For the text-containing cell, return its midpoint in [x, y] coordinate format. 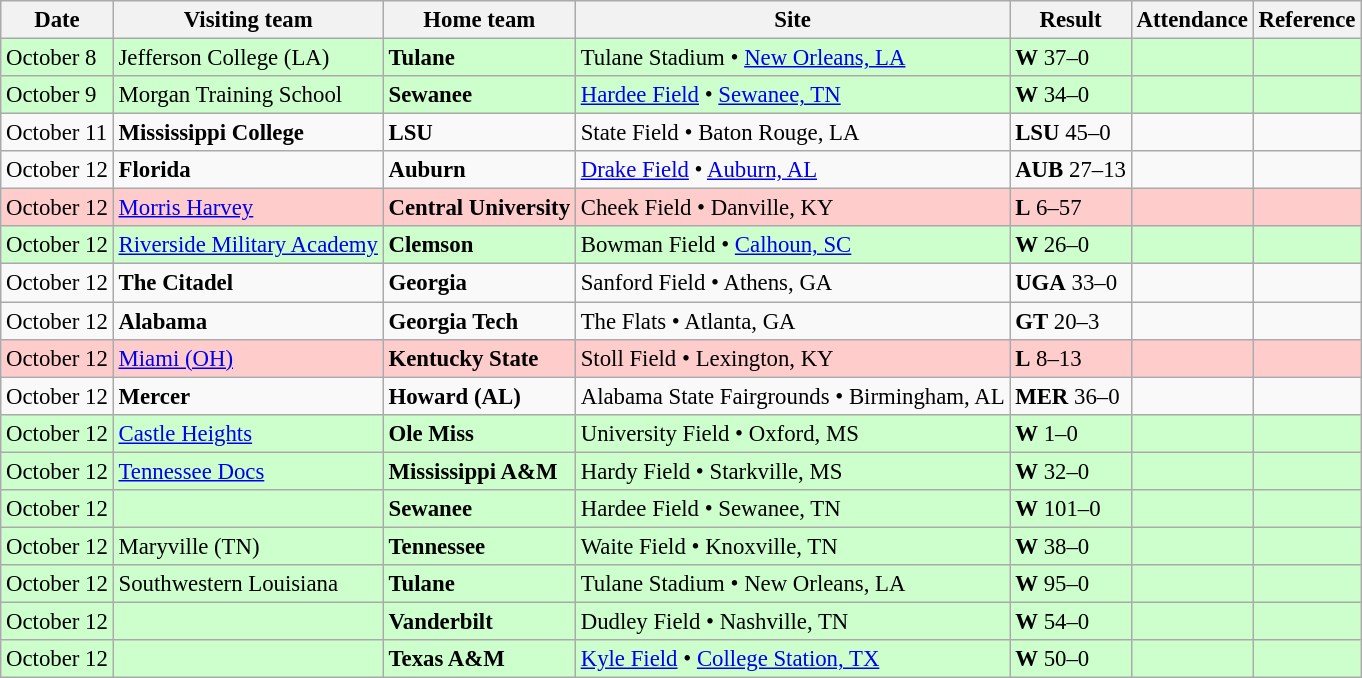
L 8–13 [1070, 358]
Date [57, 20]
University Field • Oxford, MS [792, 433]
Miami (OH) [248, 358]
Dudley Field • Nashville, TN [792, 621]
Georgia Tech [479, 321]
Ole Miss [479, 433]
W 101–0 [1070, 509]
Riverside Military Academy [248, 245]
MER 36–0 [1070, 396]
Auburn [479, 170]
Maryville (TN) [248, 546]
Alabama [248, 321]
Drake Field • Auburn, AL [792, 170]
Cheek Field • Danville, KY [792, 208]
October 11 [57, 133]
Clemson [479, 245]
Florida [248, 170]
Texas A&M [479, 659]
W 32–0 [1070, 471]
The Citadel [248, 283]
Kentucky State [479, 358]
Visiting team [248, 20]
L 6–57 [1070, 208]
W 26–0 [1070, 245]
The Flats • Atlanta, GA [792, 321]
Mississippi College [248, 133]
W 50–0 [1070, 659]
Sanford Field • Athens, GA [792, 283]
Hardy Field • Starkville, MS [792, 471]
W 37–0 [1070, 58]
W 54–0 [1070, 621]
Kyle Field • College Station, TX [792, 659]
October 8 [57, 58]
LSU 45–0 [1070, 133]
Morris Harvey [248, 208]
Attendance [1192, 20]
Alabama State Fairgrounds • Birmingham, AL [792, 396]
State Field • Baton Rouge, LA [792, 133]
Bowman Field • Calhoun, SC [792, 245]
Stoll Field • Lexington, KY [792, 358]
Southwestern Louisiana [248, 584]
LSU [479, 133]
AUB 27–13 [1070, 170]
W 34–0 [1070, 95]
Mercer [248, 396]
Jefferson College (LA) [248, 58]
GT 20–3 [1070, 321]
W 1–0 [1070, 433]
Result [1070, 20]
Central University [479, 208]
October 9 [57, 95]
Vanderbilt [479, 621]
Home team [479, 20]
Howard (AL) [479, 396]
UGA 33–0 [1070, 283]
Site [792, 20]
Waite Field • Knoxville, TN [792, 546]
Georgia [479, 283]
Mississippi A&M [479, 471]
Morgan Training School [248, 95]
W 38–0 [1070, 546]
W 95–0 [1070, 584]
Castle Heights [248, 433]
Tennessee [479, 546]
Reference [1307, 20]
Tennessee Docs [248, 471]
